Locate the cell with the specified text and output its [X, Y] center coordinate. 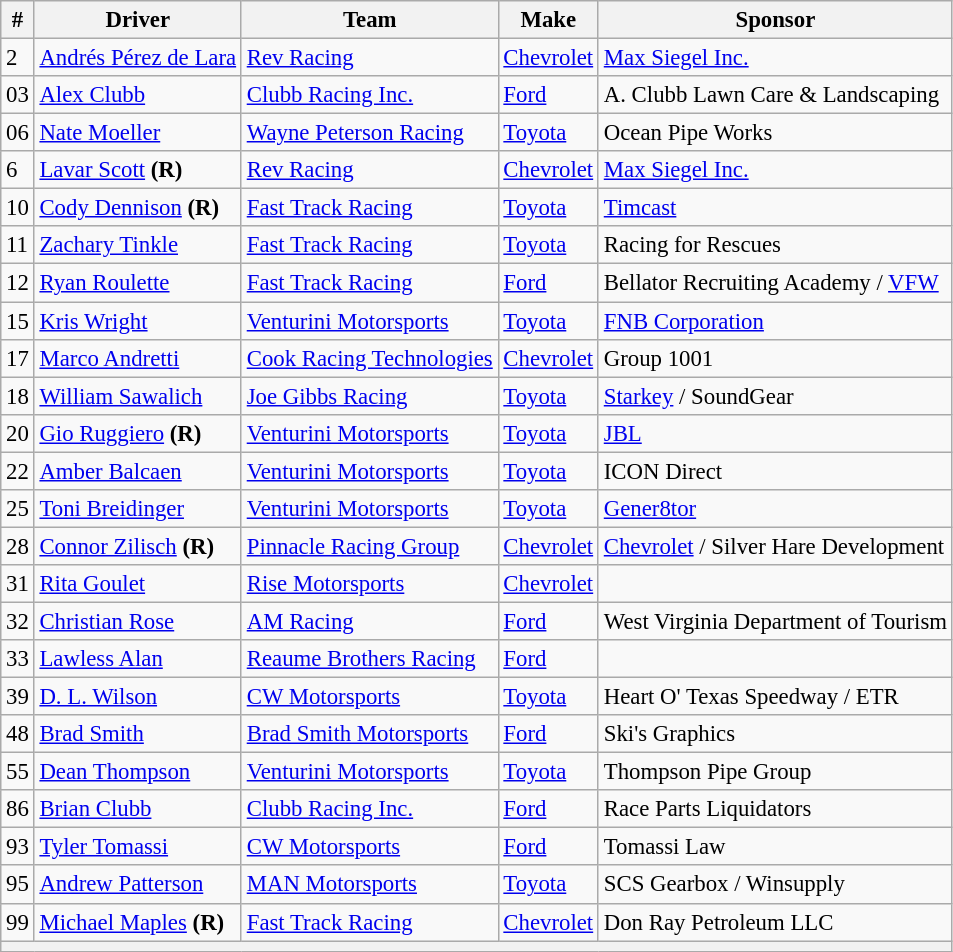
Race Parts Liquidators [775, 809]
MAN Motorsports [370, 885]
33 [18, 659]
93 [18, 847]
06 [18, 133]
Alex Clubb [138, 95]
Kris Wright [138, 321]
Nate Moeller [138, 133]
Don Ray Petroleum LLC [775, 922]
Lawless Alan [138, 659]
Brad Smith Motorsports [370, 734]
Cody Dennison (R) [138, 208]
18 [18, 396]
D. L. Wilson [138, 697]
Gio Ruggiero (R) [138, 433]
17 [18, 358]
Bellator Recruiting Academy / VFW [775, 283]
12 [18, 283]
10 [18, 208]
ICON Direct [775, 471]
Racing for Rescues [775, 245]
Joe Gibbs Racing [370, 396]
Michael Maples (R) [138, 922]
20 [18, 433]
28 [18, 546]
25 [18, 509]
15 [18, 321]
Thompson Pipe Group [775, 772]
SCS Gearbox / Winsupply [775, 885]
# [18, 20]
JBL [775, 433]
32 [18, 621]
FNB Corporation [775, 321]
Make [548, 20]
Heart O' Texas Speedway / ETR [775, 697]
Connor Zilisch (R) [138, 546]
55 [18, 772]
03 [18, 95]
Zachary Tinkle [138, 245]
Marco Andretti [138, 358]
Cook Racing Technologies [370, 358]
Timcast [775, 208]
Sponsor [775, 20]
Group 1001 [775, 358]
Brad Smith [138, 734]
Brian Clubb [138, 809]
Andrew Patterson [138, 885]
Pinnacle Racing Group [370, 546]
Amber Balcaen [138, 471]
Toni Breidinger [138, 509]
95 [18, 885]
86 [18, 809]
Dean Thompson [138, 772]
Team [370, 20]
A. Clubb Lawn Care & Landscaping [775, 95]
Driver [138, 20]
11 [18, 245]
Wayne Peterson Racing [370, 133]
Lavar Scott (R) [138, 170]
Ocean Pipe Works [775, 133]
48 [18, 734]
99 [18, 922]
31 [18, 584]
Rita Goulet [138, 584]
2 [18, 58]
Andrés Pérez de Lara [138, 58]
Rise Motorsports [370, 584]
22 [18, 471]
William Sawalich [138, 396]
Chevrolet / Silver Hare Development [775, 546]
Ryan Roulette [138, 283]
Tyler Tomassi [138, 847]
Reaume Brothers Racing [370, 659]
39 [18, 697]
Christian Rose [138, 621]
Ski's Graphics [775, 734]
Gener8tor [775, 509]
Starkey / SoundGear [775, 396]
West Virginia Department of Tourism [775, 621]
Tomassi Law [775, 847]
6 [18, 170]
AM Racing [370, 621]
